Pinpoint the cell where the given text exists, returning its (X, Y) midpoint coordinate. 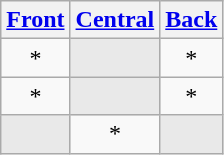
Back (192, 20)
Central (115, 20)
Front (36, 20)
